Output the (x, y) coordinate of the center of the cell containing the given text.  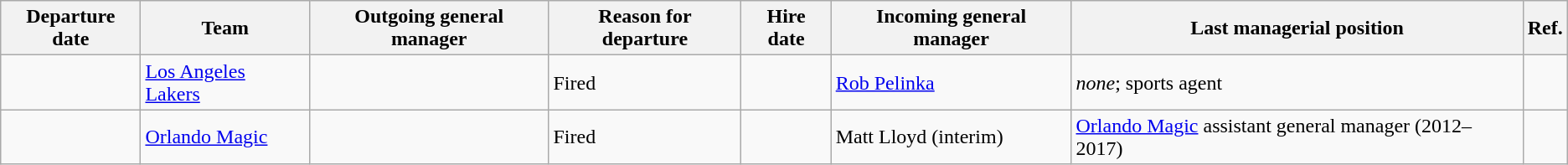
Reason for departure (645, 28)
Outgoing general manager (429, 28)
Team (225, 28)
Departure date (70, 28)
Last managerial position (1297, 28)
Hire date (786, 28)
Rob Pelinka (952, 82)
Incoming general manager (952, 28)
Orlando Magic (225, 137)
Matt Lloyd (interim) (952, 137)
Los Angeles Lakers (225, 82)
Ref. (1545, 28)
Orlando Magic assistant general manager (2012–2017) (1297, 137)
none; sports agent (1297, 82)
